Return the [x, y] coordinate for the center point of the cell that contains the specified text.  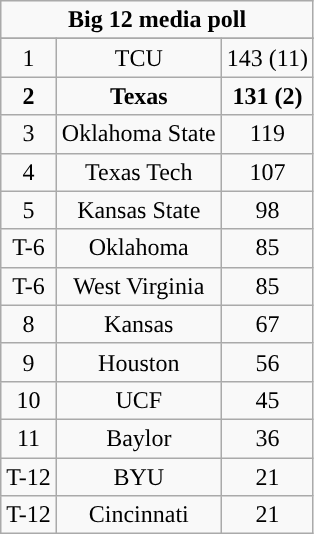
Texas [138, 96]
Big 12 media poll [158, 20]
Texas Tech [138, 172]
Kansas State [138, 210]
10 [29, 400]
Cincinnati [138, 515]
98 [267, 210]
45 [267, 400]
West Virginia [138, 286]
UCF [138, 400]
4 [29, 172]
36 [267, 438]
8 [29, 324]
5 [29, 210]
2 [29, 96]
Oklahoma State [138, 134]
Kansas [138, 324]
BYU [138, 477]
11 [29, 438]
Oklahoma [138, 248]
119 [267, 134]
9 [29, 362]
143 (11) [267, 58]
131 (2) [267, 96]
3 [29, 134]
Houston [138, 362]
Baylor [138, 438]
67 [267, 324]
107 [267, 172]
TCU [138, 58]
1 [29, 58]
56 [267, 362]
